Provide the (X, Y) coordinate of the cell's center where the given text is located.  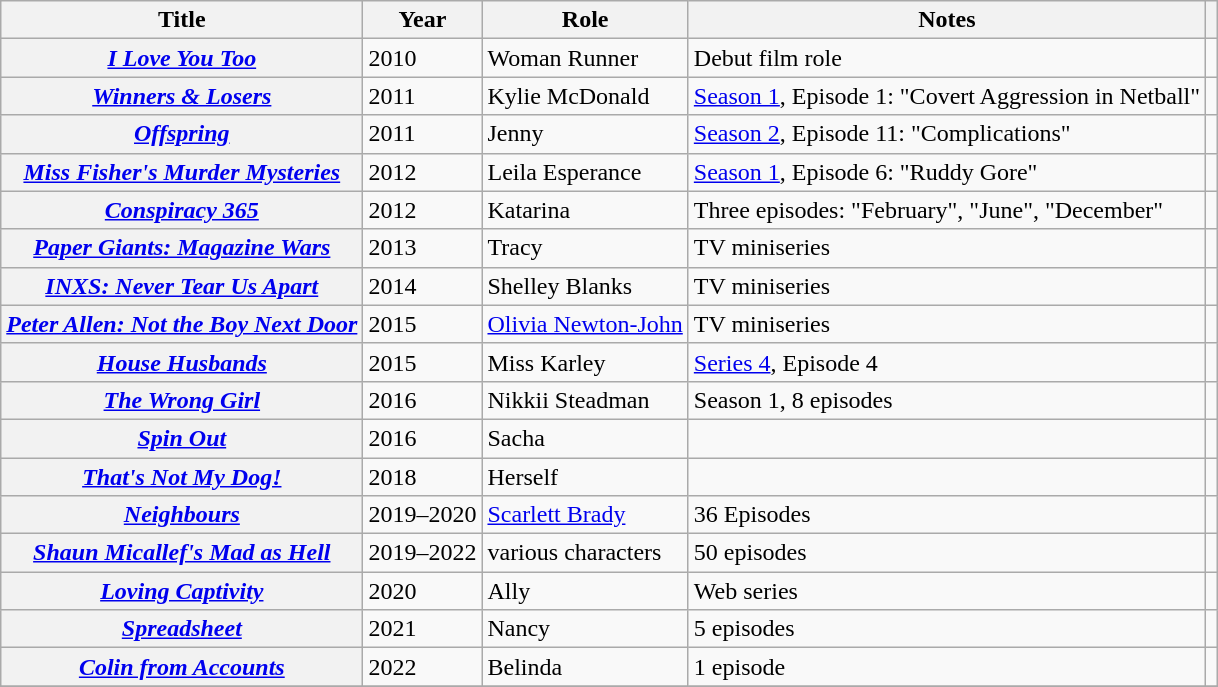
2010 (422, 58)
Role (585, 20)
Three episodes: "February", "June", "December" (946, 210)
Shaun Micallef's Mad as Hell (182, 553)
Spin Out (182, 438)
Series 4, Episode 4 (946, 362)
That's Not My Dog! (182, 477)
Web series (946, 591)
2013 (422, 248)
various characters (585, 553)
Winners & Losers (182, 96)
Ally (585, 591)
Leila Esperance (585, 172)
Season 1, Episode 1: "Covert Aggression in Netball" (946, 96)
Spreadsheet (182, 629)
Conspiracy 365 (182, 210)
Year (422, 20)
Loving Captivity (182, 591)
Offspring (182, 134)
Season 2, Episode 11: "Complications" (946, 134)
Nikkii Steadman (585, 400)
2014 (422, 286)
1 episode (946, 667)
Nancy (585, 629)
House Husbands (182, 362)
Title (182, 20)
Colin from Accounts (182, 667)
Paper Giants: Magazine Wars (182, 248)
Belinda (585, 667)
Sacha (585, 438)
Season 1, 8 episodes (946, 400)
2019–2022 (422, 553)
2020 (422, 591)
Tracy (585, 248)
Miss Karley (585, 362)
Herself (585, 477)
Katarina (585, 210)
Scarlett Brady (585, 515)
Miss Fisher's Murder Mysteries (182, 172)
50 episodes (946, 553)
36 Episodes (946, 515)
Notes (946, 20)
INXS: Never Tear Us Apart (182, 286)
Jenny (585, 134)
The Wrong Girl (182, 400)
Neighbours (182, 515)
Shelley Blanks (585, 286)
Debut film role (946, 58)
Peter Allen: Not the Boy Next Door (182, 324)
2018 (422, 477)
2019–2020 (422, 515)
5 episodes (946, 629)
Season 1, Episode 6: "Ruddy Gore" (946, 172)
2021 (422, 629)
Olivia Newton-John (585, 324)
I Love You Too (182, 58)
Woman Runner (585, 58)
2022 (422, 667)
Kylie McDonald (585, 96)
